Extract the [X, Y] coordinate from the center of the cell holding the provided text.  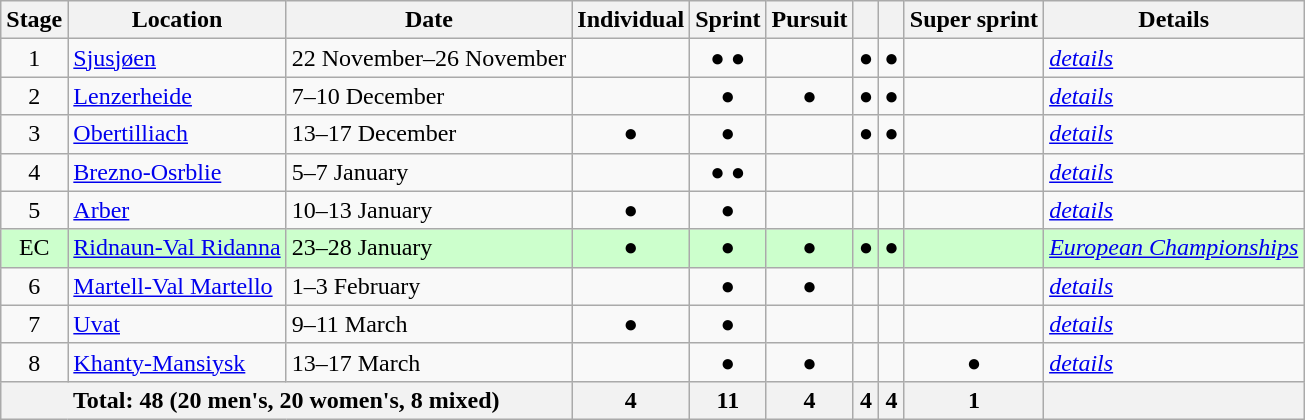
5 [34, 210]
Khanty-Mansiysk [177, 362]
23–28 January [429, 248]
Individual [631, 20]
9–11 March [429, 324]
Super sprint [974, 20]
Lenzerheide [177, 96]
Stage [34, 20]
22 November–26 November [429, 58]
13–17 December [429, 134]
Total: 48 (20 men's, 20 women's, 8 mixed) [286, 400]
Date [429, 20]
1–3 February [429, 286]
Arber [177, 210]
11 [728, 400]
8 [34, 362]
7 [34, 324]
13–17 March [429, 362]
Pursuit [810, 20]
Ridnaun-Val Ridanna [177, 248]
6 [34, 286]
5–7 January [429, 172]
Obertilliach [177, 134]
2 [34, 96]
7–10 December [429, 96]
3 [34, 134]
Uvat [177, 324]
Location [177, 20]
Sjusjøen [177, 58]
10–13 January [429, 210]
Martell-Val Martello [177, 286]
European Championships [1174, 248]
Details [1174, 20]
EC [34, 248]
Brezno-Osrblie [177, 172]
Sprint [728, 20]
